Pinpoint the cell where the given text exists, returning its (X, Y) midpoint coordinate. 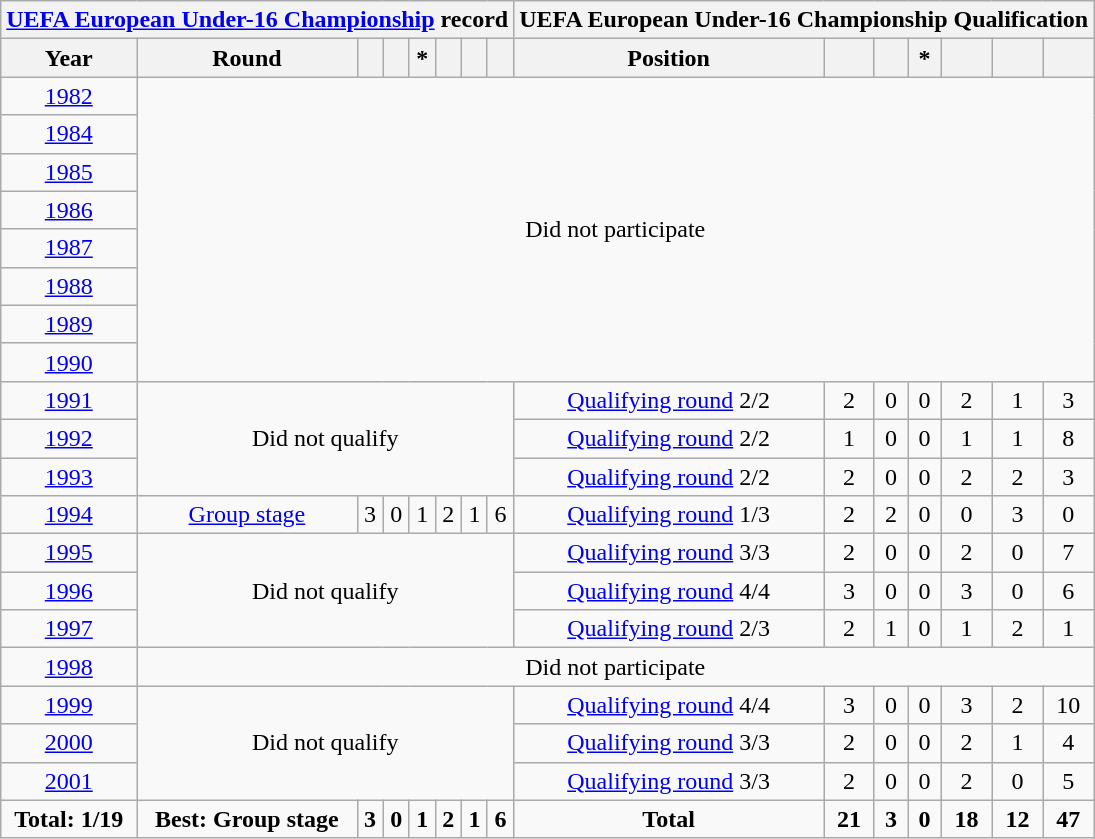
Total: 1/19 (69, 819)
1997 (69, 629)
5 (1068, 781)
Year (69, 58)
18 (966, 819)
1991 (69, 400)
2001 (69, 781)
10 (1068, 705)
Position (669, 58)
12 (1018, 819)
1988 (69, 286)
1984 (69, 134)
1999 (69, 705)
47 (1068, 819)
1989 (69, 324)
UEFA European Under-16 Championship Qualification (804, 20)
7 (1068, 553)
1990 (69, 362)
1998 (69, 667)
1996 (69, 591)
1995 (69, 553)
Total (669, 819)
Group stage (247, 515)
8 (1068, 438)
Round (247, 58)
1994 (69, 515)
4 (1068, 743)
1987 (69, 248)
1985 (69, 172)
Qualifying round 1/3 (669, 515)
1992 (69, 438)
UEFA European Under-16 Championship record (258, 20)
2000 (69, 743)
Best: Group stage (247, 819)
Qualifying round 2/3 (669, 629)
1993 (69, 477)
21 (850, 819)
1986 (69, 210)
1982 (69, 96)
